Return [X, Y] of the center of cell containing provided text 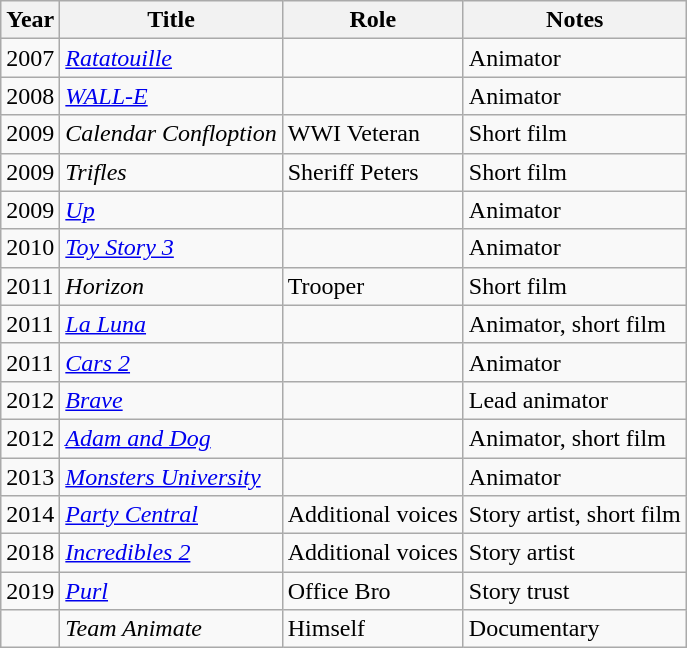
Story trust [574, 591]
Brave [171, 400]
Monsters University [171, 477]
Himself [372, 629]
Lead animator [574, 400]
Calendar Confloption [171, 134]
2014 [30, 515]
Purl [171, 591]
Adam and Dog [171, 438]
Title [171, 20]
Documentary [574, 629]
Up [171, 210]
WALL-E [171, 96]
Trooper [372, 286]
Cars 2 [171, 362]
Story artist [574, 553]
La Luna [171, 324]
2019 [30, 591]
WWI Veteran [372, 134]
Notes [574, 20]
Year [30, 20]
2010 [30, 248]
2013 [30, 477]
Party Central [171, 515]
Horizon [171, 286]
Trifles [171, 172]
Toy Story 3 [171, 248]
2018 [30, 553]
2008 [30, 96]
Office Bro [372, 591]
Story artist, short film [574, 515]
Team Animate [171, 629]
Sheriff Peters [372, 172]
Incredibles 2 [171, 553]
Ratatouille [171, 58]
Role [372, 20]
2007 [30, 58]
